Determine the (X, Y) coordinate at the center of the cell enclosing the given text.  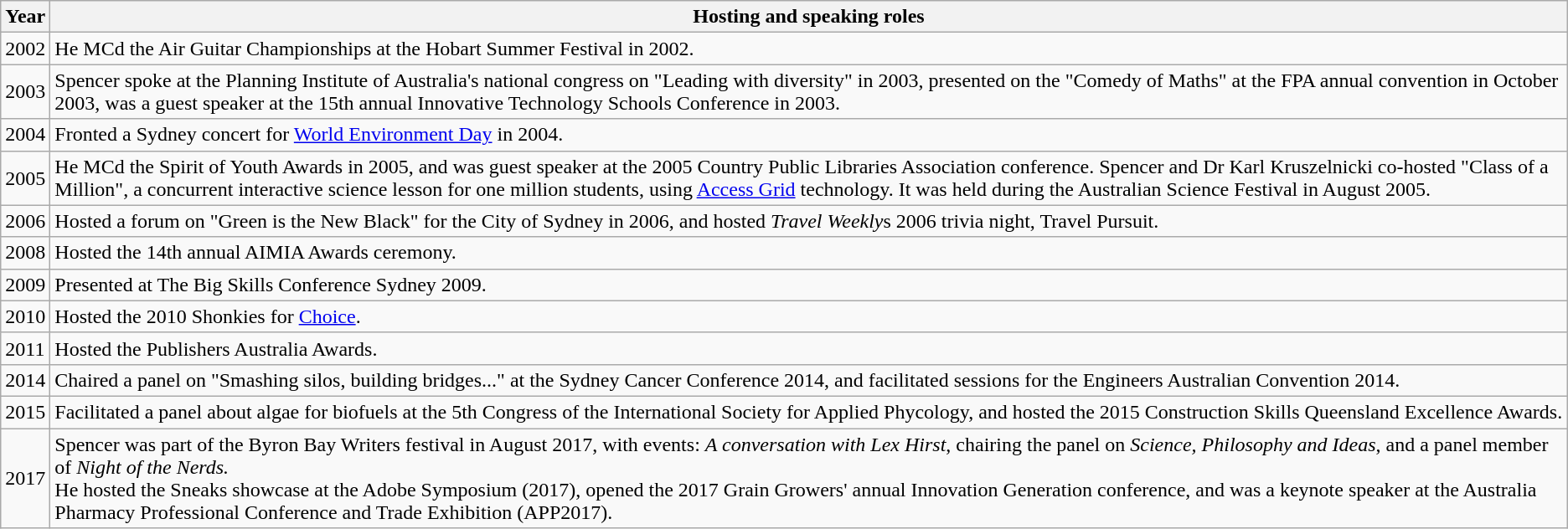
Hosting and speaking roles (809, 17)
2017 (25, 479)
Year (25, 17)
Presented at The Big Skills Conference Sydney 2009. (809, 285)
2002 (25, 49)
2004 (25, 135)
2014 (25, 380)
2003 (25, 92)
Fronted a Sydney concert for World Environment Day in 2004. (809, 135)
He MCd the Air Guitar Championships at the Hobart Summer Festival in 2002. (809, 49)
2008 (25, 253)
2010 (25, 316)
Hosted the Publishers Australia Awards. (809, 348)
Hosted the 2010 Shonkies for Choice. (809, 316)
2005 (25, 177)
2009 (25, 285)
2011 (25, 348)
Hosted a forum on "Green is the New Black" for the City of Sydney in 2006, and hosted Travel Weeklys 2006 trivia night, Travel Pursuit. (809, 221)
2006 (25, 221)
2015 (25, 412)
Hosted the 14th annual AIMIA Awards ceremony. (809, 253)
